Provide the (x, y) coordinate of the cell's center where the given text is located.  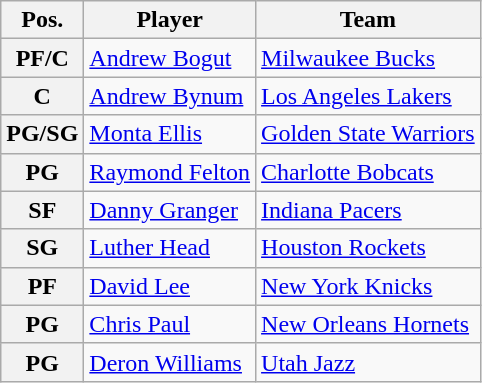
C (42, 96)
Milwaukee Bucks (368, 58)
David Lee (170, 286)
Andrew Bynum (170, 96)
Team (368, 20)
Luther Head (170, 248)
Pos. (42, 20)
Golden State Warriors (368, 134)
Danny Granger (170, 210)
New York Knicks (368, 286)
SG (42, 248)
SF (42, 210)
Los Angeles Lakers (368, 96)
Raymond Felton (170, 172)
PG/SG (42, 134)
Player (170, 20)
New Orleans Hornets (368, 324)
Charlotte Bobcats (368, 172)
PF (42, 286)
Monta Ellis (170, 134)
Utah Jazz (368, 362)
Indiana Pacers (368, 210)
Andrew Bogut (170, 58)
PF/C (42, 58)
Houston Rockets (368, 248)
Chris Paul (170, 324)
Deron Williams (170, 362)
